Search for the cell housing the specified text and yield its (x, y) center coordinate. 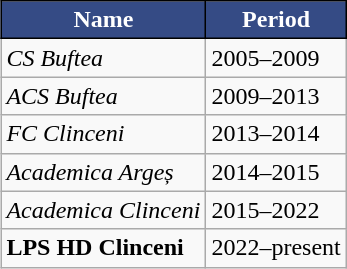
2022–present (276, 248)
Academica Argeș (104, 172)
Name (104, 20)
CS Buftea (104, 58)
2005–2009 (276, 58)
2013–2014 (276, 134)
FC Clinceni (104, 134)
Period (276, 20)
2015–2022 (276, 210)
Academica Clinceni (104, 210)
2009–2013 (276, 96)
ACS Buftea (104, 96)
LPS HD Clinceni (104, 248)
2014–2015 (276, 172)
